Provide the [x, y] coordinate of the cell's center where the given text is located.  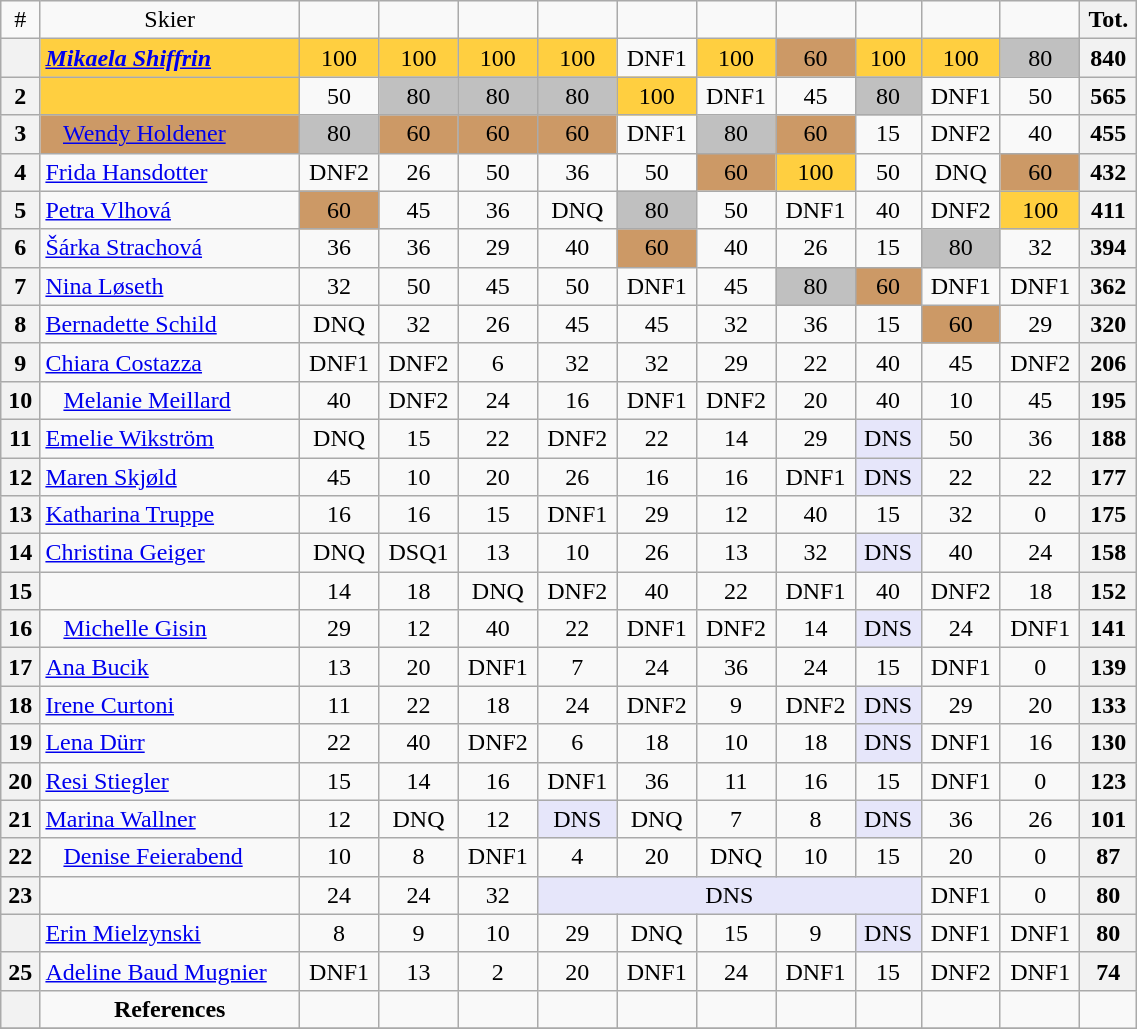
Michelle Gisin [170, 629]
158 [1108, 553]
Mikaela Shiffrin [170, 58]
74 [1108, 971]
References [170, 1009]
Marina Wallner [170, 819]
Skier [170, 20]
Maren Skjøld [170, 477]
Emelie Wikström [170, 438]
Tot. [1108, 20]
Nina Løseth [170, 286]
DSQ1 [418, 553]
3 [20, 134]
87 [1108, 857]
Irene Curtoni [170, 705]
23 [20, 895]
Resi Stiegler [170, 781]
Bernadette Schild [170, 324]
17 [20, 667]
# [20, 20]
Ana Bucik [170, 667]
177 [1108, 477]
175 [1108, 515]
Katharina Truppe [170, 515]
152 [1108, 591]
130 [1108, 743]
411 [1108, 210]
141 [1108, 629]
Šárka Strachová [170, 248]
Frida Hansdotter [170, 172]
123 [1108, 781]
Wendy Holdener [170, 134]
5 [20, 210]
320 [1108, 324]
188 [1108, 438]
25 [20, 971]
206 [1108, 362]
840 [1108, 58]
Lena Dürr [170, 743]
455 [1108, 134]
362 [1108, 286]
Denise Feierabend [170, 857]
Melanie Meillard [170, 400]
195 [1108, 400]
19 [20, 743]
21 [20, 819]
565 [1108, 96]
432 [1108, 172]
Erin Mielzynski [170, 933]
101 [1108, 819]
Chiara Costazza [170, 362]
139 [1108, 667]
Petra Vlhová [170, 210]
133 [1108, 705]
394 [1108, 248]
Adeline Baud Mugnier [170, 971]
Christina Geiger [170, 553]
